Return (X, Y) of the center of cell containing provided text 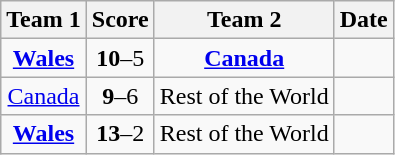
Score (120, 20)
13–2 (120, 134)
9–6 (120, 96)
Team 1 (44, 20)
Date (364, 20)
10–5 (120, 58)
Team 2 (244, 20)
